Identify which cell holds the provided text, then report its [x, y] central coordinate. 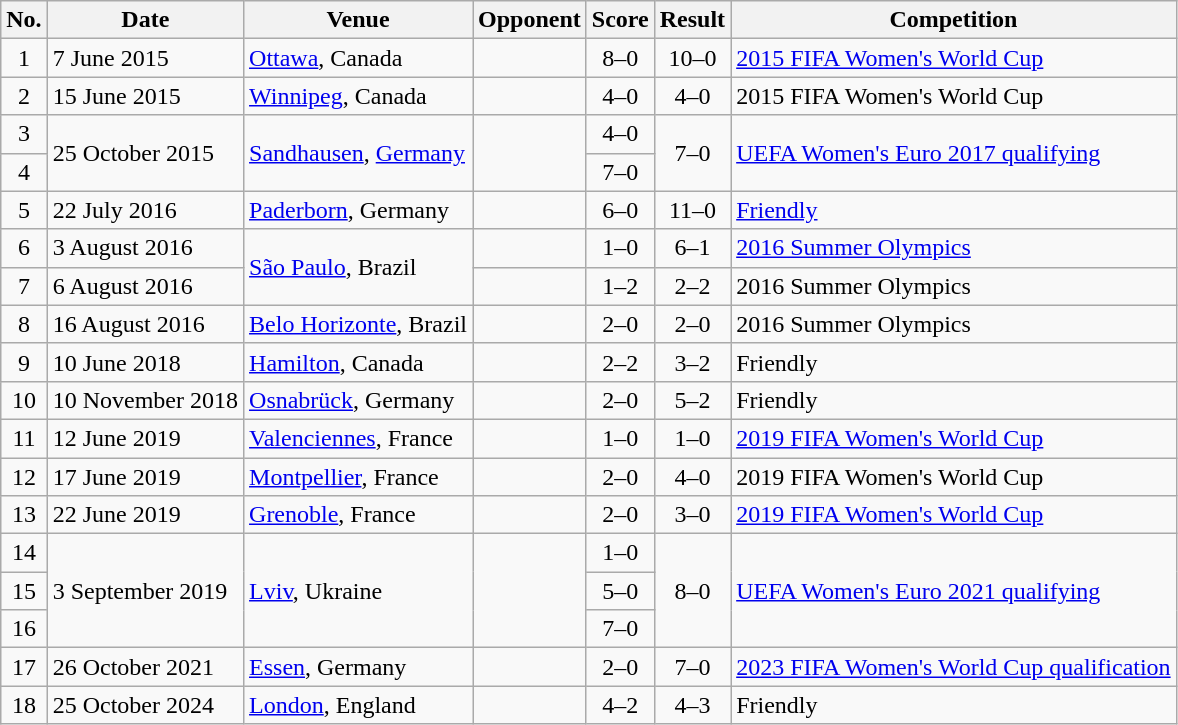
16 [24, 629]
22 July 2016 [145, 210]
UEFA Women's Euro 2017 qualifying [954, 153]
15 June 2015 [145, 96]
2 [24, 96]
7 [24, 286]
3 August 2016 [145, 248]
Grenoble, France [358, 515]
1–2 [620, 286]
11 [24, 438]
17 June 2019 [145, 477]
25 October 2015 [145, 153]
4 [24, 172]
6 [24, 248]
18 [24, 705]
3 [24, 134]
Belo Horizonte, Brazil [358, 324]
17 [24, 667]
10–0 [692, 58]
11–0 [692, 210]
Sandhausen, Germany [358, 153]
UEFA Women's Euro 2021 qualifying [954, 591]
9 [24, 362]
Venue [358, 20]
No. [24, 20]
10 November 2018 [145, 400]
Essen, Germany [358, 667]
14 [24, 553]
Paderborn, Germany [358, 210]
Score [620, 20]
Montpellier, France [358, 477]
London, England [358, 705]
Osnabrück, Germany [358, 400]
6–0 [620, 210]
22 June 2019 [145, 515]
Ottawa, Canada [358, 58]
Winnipeg, Canada [358, 96]
Competition [954, 20]
5–0 [620, 591]
13 [24, 515]
3–0 [692, 515]
16 August 2016 [145, 324]
25 October 2024 [145, 705]
Lviv, Ukraine [358, 591]
10 June 2018 [145, 362]
Opponent [530, 20]
6 August 2016 [145, 286]
5–2 [692, 400]
3–2 [692, 362]
6–1 [692, 248]
1 [24, 58]
12 [24, 477]
3 September 2019 [145, 591]
7 June 2015 [145, 58]
4–2 [620, 705]
26 October 2021 [145, 667]
4–3 [692, 705]
5 [24, 210]
10 [24, 400]
8 [24, 324]
São Paulo, Brazil [358, 267]
15 [24, 591]
Hamilton, Canada [358, 362]
2023 FIFA Women's World Cup qualification [954, 667]
12 June 2019 [145, 438]
Result [692, 20]
Date [145, 20]
Valenciennes, France [358, 438]
